Scan for the cell matching the given text and deliver its [X, Y] coordinate at center. 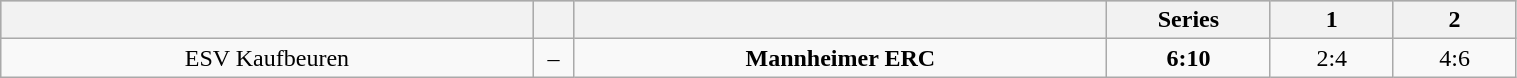
ESV Kaufbeuren [267, 58]
Mannheimer ERC [840, 58]
6:10 [1189, 58]
4:6 [1454, 58]
1 [1332, 20]
Series [1189, 20]
2:4 [1332, 58]
– [554, 58]
2 [1454, 20]
